For the text-containing cell, return its midpoint in [X, Y] coordinate format. 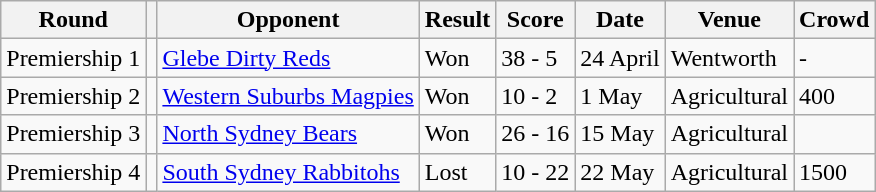
38 - 5 [536, 58]
Date [620, 20]
Score [536, 20]
Opponent [288, 20]
24 April [620, 58]
Lost [457, 172]
Wentworth [729, 58]
Premiership 3 [74, 134]
Premiership 4 [74, 172]
22 May [620, 172]
1500 [834, 172]
15 May [620, 134]
Result [457, 20]
10 - 22 [536, 172]
26 - 16 [536, 134]
400 [834, 96]
10 - 2 [536, 96]
Venue [729, 20]
Round [74, 20]
Glebe Dirty Reds [288, 58]
Western Suburbs Magpies [288, 96]
- [834, 58]
South Sydney Rabbitohs [288, 172]
Premiership 2 [74, 96]
North Sydney Bears [288, 134]
Premiership 1 [74, 58]
Crowd [834, 20]
1 May [620, 96]
